Return [x, y] of the center of cell containing provided text 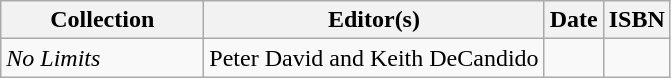
No Limits [102, 58]
Date [574, 20]
Peter David and Keith DeCandido [374, 58]
Editor(s) [374, 20]
Collection [102, 20]
ISBN [636, 20]
